Extract the [x, y] coordinate from the center of the cell holding the provided text.  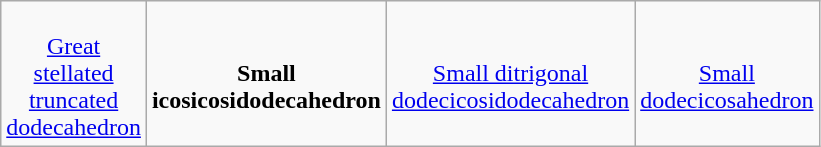
Great stellated truncated dodecahedron [74, 74]
Small icosicosidodecahedron [266, 74]
Small ditrigonal dodecicosidodecahedron [510, 74]
Small dodecicosahedron [727, 74]
